Provide the (X, Y) coordinate of the cell's center where the given text is located.  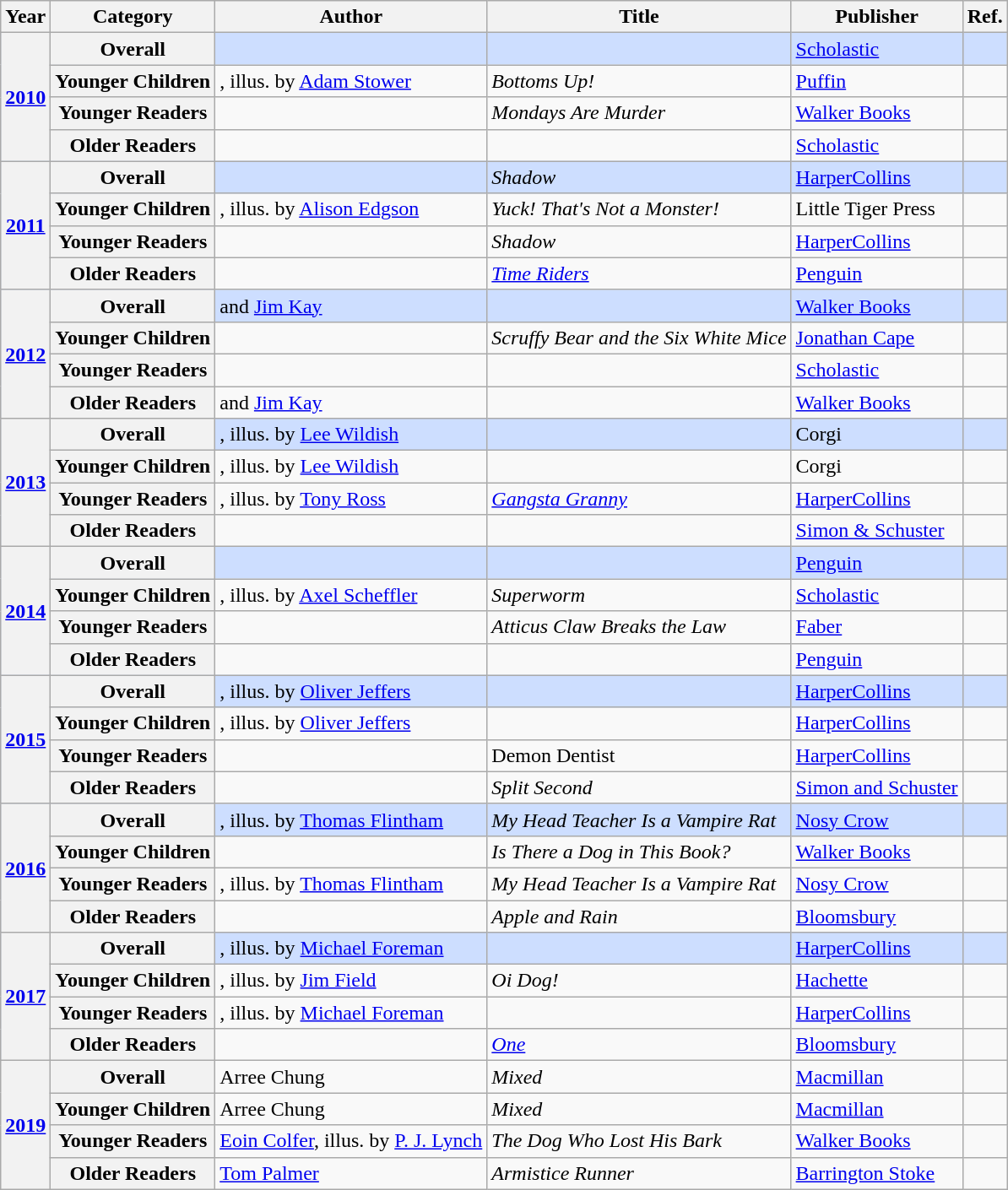
Eoin Colfer, illus. by P. J. Lynch (351, 1141)
, illus. by Jim Field (351, 981)
Year (25, 17)
Title (639, 17)
2012 (25, 354)
Ref. (984, 17)
One (639, 1045)
Category (133, 17)
Puffin (876, 81)
Simon & Schuster (876, 531)
Mondays Are Murder (639, 113)
Faber (876, 627)
Simon and Schuster (876, 787)
2013 (25, 483)
Oi Dog! (639, 981)
Superworm (639, 595)
, illus. by Adam Stower (351, 81)
Apple and Rain (639, 916)
Tom Palmer (351, 1173)
Barrington Stoke (876, 1173)
Bottoms Up! (639, 81)
, illus. by Tony Ross (351, 499)
Atticus Claw Breaks the Law (639, 627)
The Dog Who Lost His Bark (639, 1141)
Demon Dentist (639, 755)
, illus. by Alison Edgson (351, 209)
2011 (25, 225)
Jonathan Cape (876, 338)
Is There a Dog in This Book? (639, 852)
2015 (25, 739)
Split Second (639, 787)
Gangsta Granny (639, 499)
2014 (25, 611)
2016 (25, 868)
Publisher (876, 17)
Hachette (876, 981)
Author (351, 17)
Little Tiger Press (876, 209)
Scruffy Bear and the Six White Mice (639, 338)
2019 (25, 1125)
2010 (25, 97)
Yuck! That's Not a Monster! (639, 209)
Armistice Runner (639, 1173)
2017 (25, 997)
Time Riders (639, 273)
, illus. by Axel Scheffler (351, 595)
